Detect which cell encompasses the target text, then output its [X, Y] center coordinate. 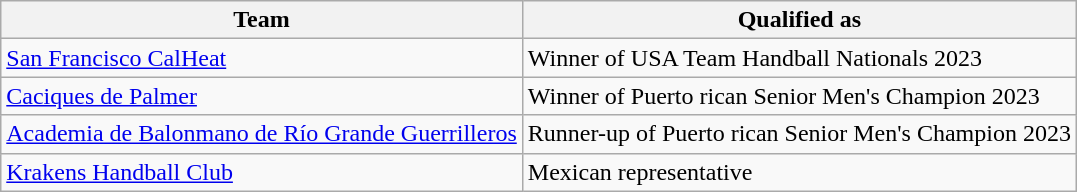
Qualified as [799, 20]
Krakens Handball Club [262, 172]
Team [262, 20]
Mexican representative [799, 172]
Runner-up of Puerto rican Senior Men's Champion 2023 [799, 134]
Academia de Balonmano de Río Grande Guerrilleros [262, 134]
Winner of Puerto rican Senior Men's Champion 2023 [799, 96]
Winner of USA Team Handball Nationals 2023 [799, 58]
San Francisco CalHeat [262, 58]
Caciques de Palmer [262, 96]
